Provide the [x, y] coordinate of the cell's center where the given text is located.  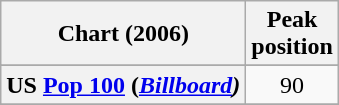
90 [292, 85]
US Pop 100 (Billboard) [124, 85]
Chart (2006) [124, 34]
Peakposition [292, 34]
